Detect which cell encompasses the target text, then output its (x, y) center coordinate. 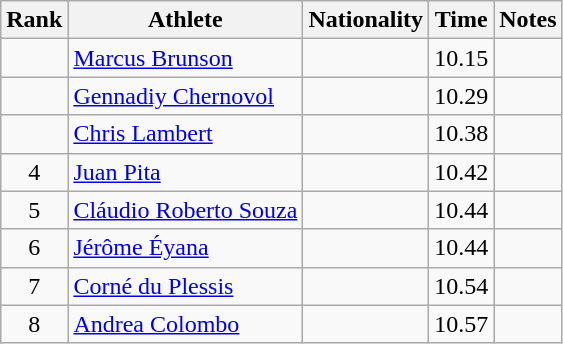
Juan Pita (186, 172)
Gennadiy Chernovol (186, 96)
Chris Lambert (186, 134)
10.57 (462, 324)
Nationality (366, 20)
Corné du Plessis (186, 286)
Athlete (186, 20)
7 (34, 286)
5 (34, 210)
Jérôme Éyana (186, 248)
10.29 (462, 96)
Andrea Colombo (186, 324)
10.54 (462, 286)
10.42 (462, 172)
8 (34, 324)
4 (34, 172)
Rank (34, 20)
6 (34, 248)
10.15 (462, 58)
Notes (528, 20)
Cláudio Roberto Souza (186, 210)
10.38 (462, 134)
Time (462, 20)
Marcus Brunson (186, 58)
